Find where the given text appears and provide that cell's center as (x, y) coordinate. 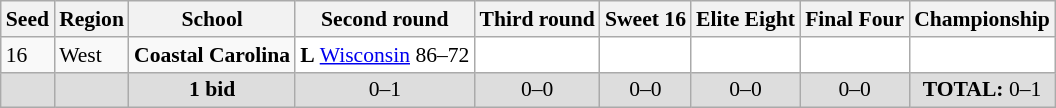
L Wisconsin 86–72 (384, 55)
TOTAL: 0–1 (982, 90)
0–1 (384, 90)
1 bid (212, 90)
Seed (28, 19)
Region (92, 19)
Third round (537, 19)
Sweet 16 (646, 19)
Championship (982, 19)
16 (28, 55)
Elite Eight (746, 19)
School (212, 19)
Coastal Carolina (212, 55)
Final Four (854, 19)
Second round (384, 19)
West (92, 55)
